From the cell containing the given text, extract its center point as [X, Y] coordinate. 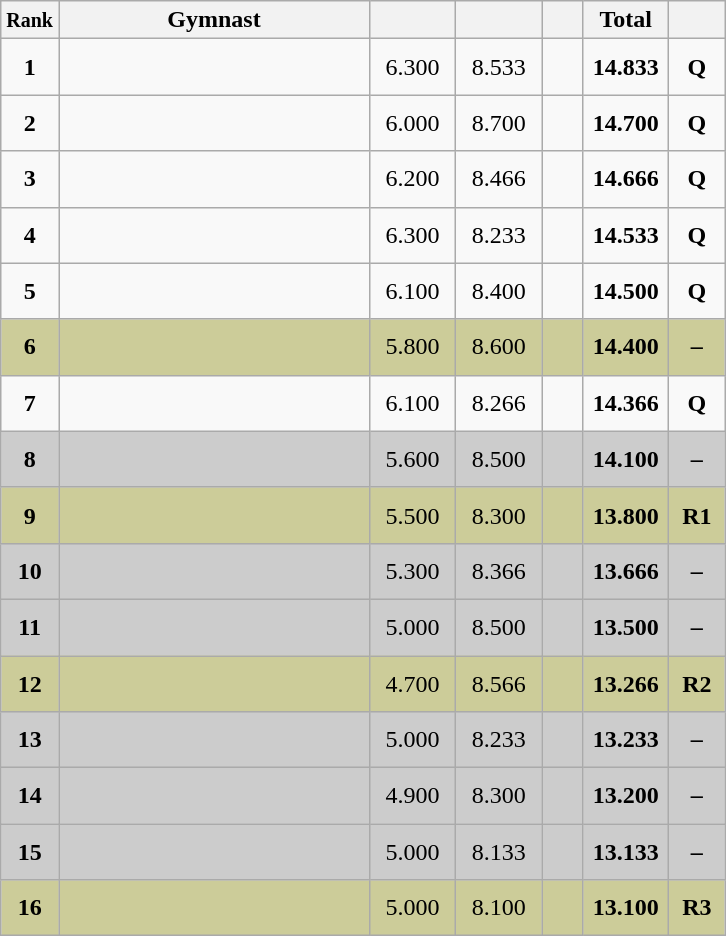
13.133 [626, 852]
14.100 [626, 459]
5.600 [413, 459]
Gymnast [214, 20]
6.200 [413, 179]
5.500 [413, 515]
14.533 [626, 235]
14.366 [626, 403]
8.600 [499, 347]
13.200 [626, 796]
14.833 [626, 67]
13.233 [626, 740]
16 [30, 908]
8.466 [499, 179]
3 [30, 179]
15 [30, 852]
9 [30, 515]
6.000 [413, 123]
13.266 [626, 684]
1 [30, 67]
7 [30, 403]
10 [30, 571]
8.700 [499, 123]
12 [30, 684]
8.533 [499, 67]
11 [30, 627]
4.900 [413, 796]
4.700 [413, 684]
6 [30, 347]
13.666 [626, 571]
13.500 [626, 627]
8.566 [499, 684]
R3 [697, 908]
8.266 [499, 403]
4 [30, 235]
14.700 [626, 123]
14.666 [626, 179]
5.300 [413, 571]
5 [30, 291]
2 [30, 123]
8.133 [499, 852]
8 [30, 459]
14 [30, 796]
Rank [30, 20]
8.400 [499, 291]
8.366 [499, 571]
R2 [697, 684]
13.800 [626, 515]
8.100 [499, 908]
13.100 [626, 908]
14.400 [626, 347]
R1 [697, 515]
13 [30, 740]
5.800 [413, 347]
14.500 [626, 291]
Total [626, 20]
